Scan for the cell matching the given text and deliver its [x, y] coordinate at center. 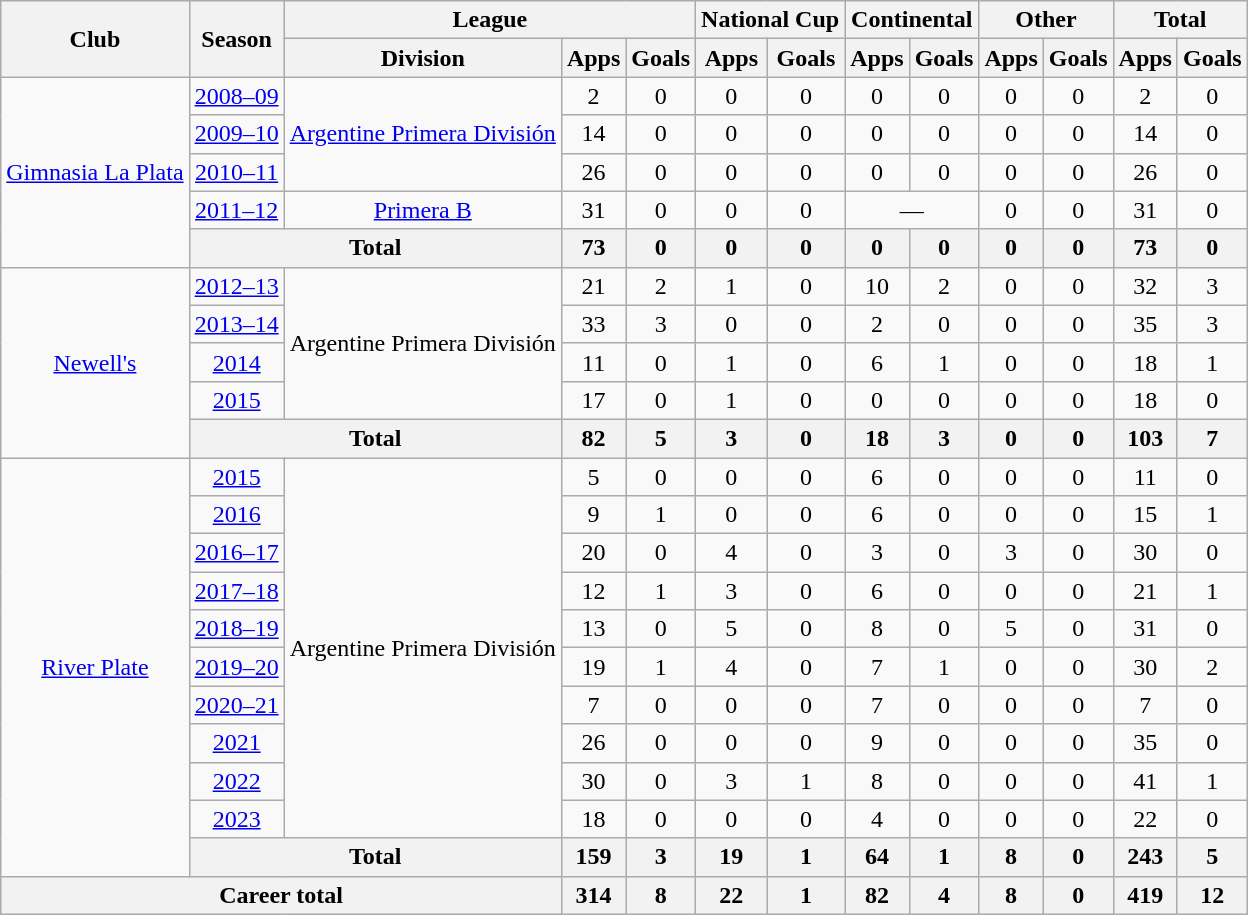
419 [1145, 895]
2010–11 [236, 172]
33 [593, 324]
2016–17 [236, 553]
Division [422, 58]
2020–21 [236, 705]
2016 [236, 515]
2008–09 [236, 96]
15 [1145, 515]
103 [1145, 438]
Career total [282, 895]
Other [1046, 20]
Gimnasia La Plata [95, 172]
River Plate [95, 668]
17 [593, 400]
32 [1145, 286]
League [490, 20]
2013–14 [236, 324]
Newell's [95, 362]
159 [593, 857]
314 [593, 895]
National Cup [770, 20]
2023 [236, 819]
2018–19 [236, 629]
2014 [236, 362]
41 [1145, 781]
Primera B [422, 210]
64 [877, 857]
— [912, 210]
2019–20 [236, 667]
2011–12 [236, 210]
Continental [912, 20]
Club [95, 39]
2009–10 [236, 134]
Season [236, 39]
2021 [236, 743]
2017–18 [236, 591]
2012–13 [236, 286]
13 [593, 629]
2022 [236, 781]
243 [1145, 857]
20 [593, 553]
10 [877, 286]
